Determine the [X, Y] coordinate at the center of the cell enclosing the given text.  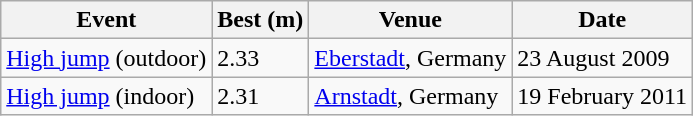
Date [602, 20]
23 August 2009 [602, 58]
Arnstadt, Germany [410, 96]
19 February 2011 [602, 96]
2.31 [260, 96]
Event [106, 20]
Eberstadt, Germany [410, 58]
2.33 [260, 58]
Best (m) [260, 20]
High jump (indoor) [106, 96]
High jump (outdoor) [106, 58]
Venue [410, 20]
